Identify which cell holds the provided text, then report its [X, Y] central coordinate. 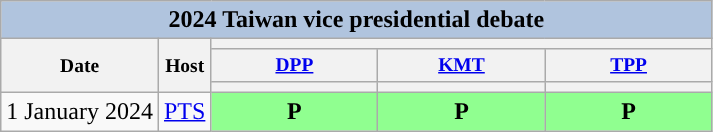
TPP [628, 64]
Date [80, 66]
DPP [294, 64]
1 January 2024 [80, 111]
PTS [184, 111]
KMT [462, 64]
Host [184, 66]
2024 Taiwan vice presidential debate [356, 20]
